Return the [X, Y] coordinate for the center point of the cell that contains the specified text.  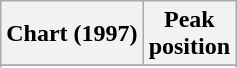
Chart (1997) [72, 34]
Peakposition [189, 34]
